Provide the [x, y] coordinate of the cell's center where the given text is located.  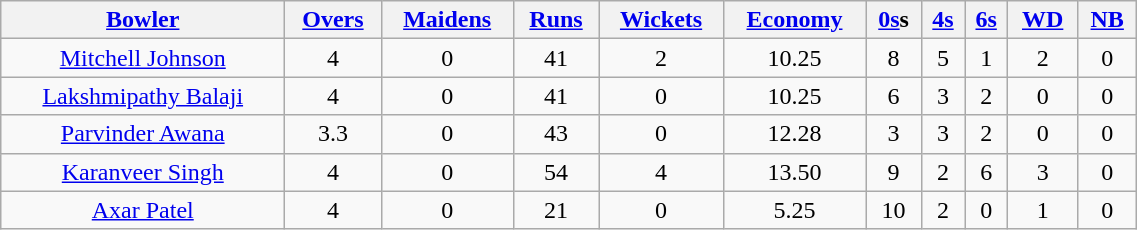
Runs [556, 20]
10 [894, 210]
5 [942, 58]
43 [556, 134]
13.50 [794, 172]
WD [1043, 20]
Axar Patel [143, 210]
5.25 [794, 210]
6s [986, 20]
Mitchell Johnson [143, 58]
NB [1108, 20]
4s [942, 20]
12.28 [794, 134]
Economy [794, 20]
Parvinder Awana [143, 134]
Lakshmipathy Balaji [143, 96]
0ss [894, 20]
Bowler [143, 20]
Wickets [661, 20]
Karanveer Singh [143, 172]
3.3 [333, 134]
21 [556, 210]
8 [894, 58]
Overs [333, 20]
54 [556, 172]
Maidens [447, 20]
9 [894, 172]
